Return [X, Y] of the center of cell containing provided text 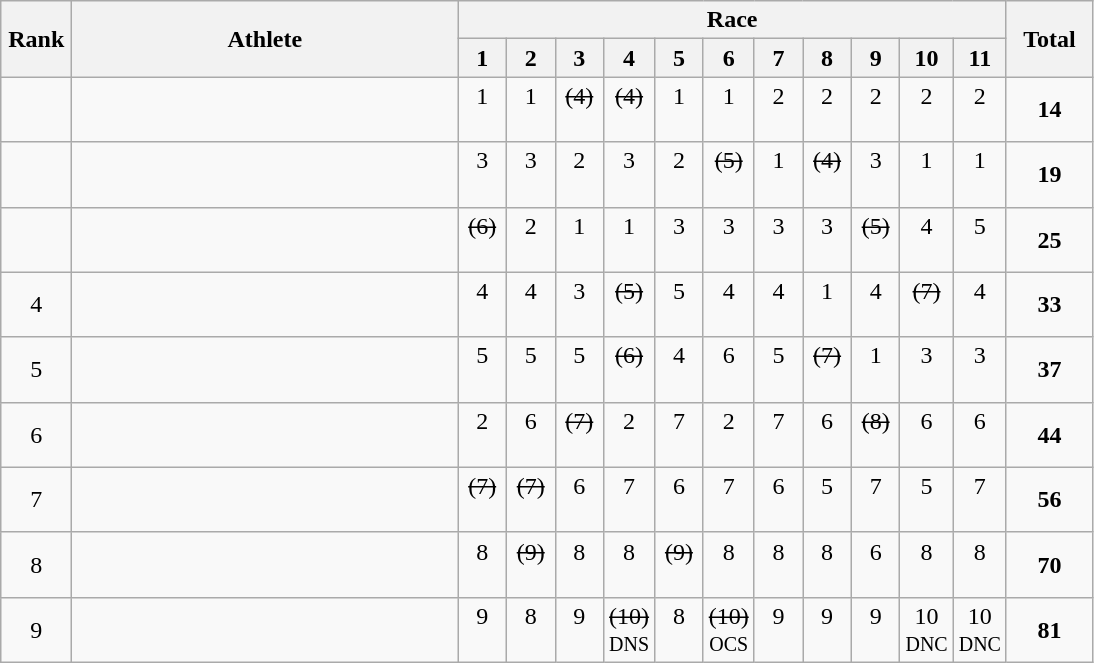
Race [732, 20]
19 [1049, 174]
(10)OCS [728, 630]
(10)DNS [630, 630]
56 [1049, 500]
Athlete [265, 39]
11 [980, 58]
37 [1049, 370]
25 [1049, 240]
Rank [36, 39]
10 [926, 58]
70 [1049, 564]
14 [1049, 110]
(8) [876, 434]
33 [1049, 304]
Total [1049, 39]
81 [1049, 630]
44 [1049, 434]
